Extract the [X, Y] coordinate from the center of the cell holding the provided text.  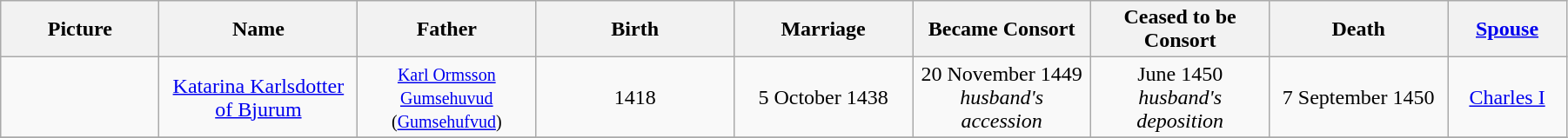
Katarina Karlsdotter of Bjurum [258, 97]
7 September 1450 [1359, 97]
5 October 1438 [823, 97]
June 1450husband's deposition [1180, 97]
20 November 1449husband's accession [1002, 97]
Picture [80, 30]
Ceased to be Consort [1180, 30]
Name [258, 30]
Spouse [1507, 30]
Charles I [1507, 97]
Father [447, 30]
Became Consort [1002, 30]
1418 [635, 97]
Marriage [823, 30]
Karl Ormsson Gumsehuvud(Gumsehufvud) [447, 97]
Birth [635, 30]
Death [1359, 30]
